For the text-containing cell, return its midpoint in (X, Y) coordinate format. 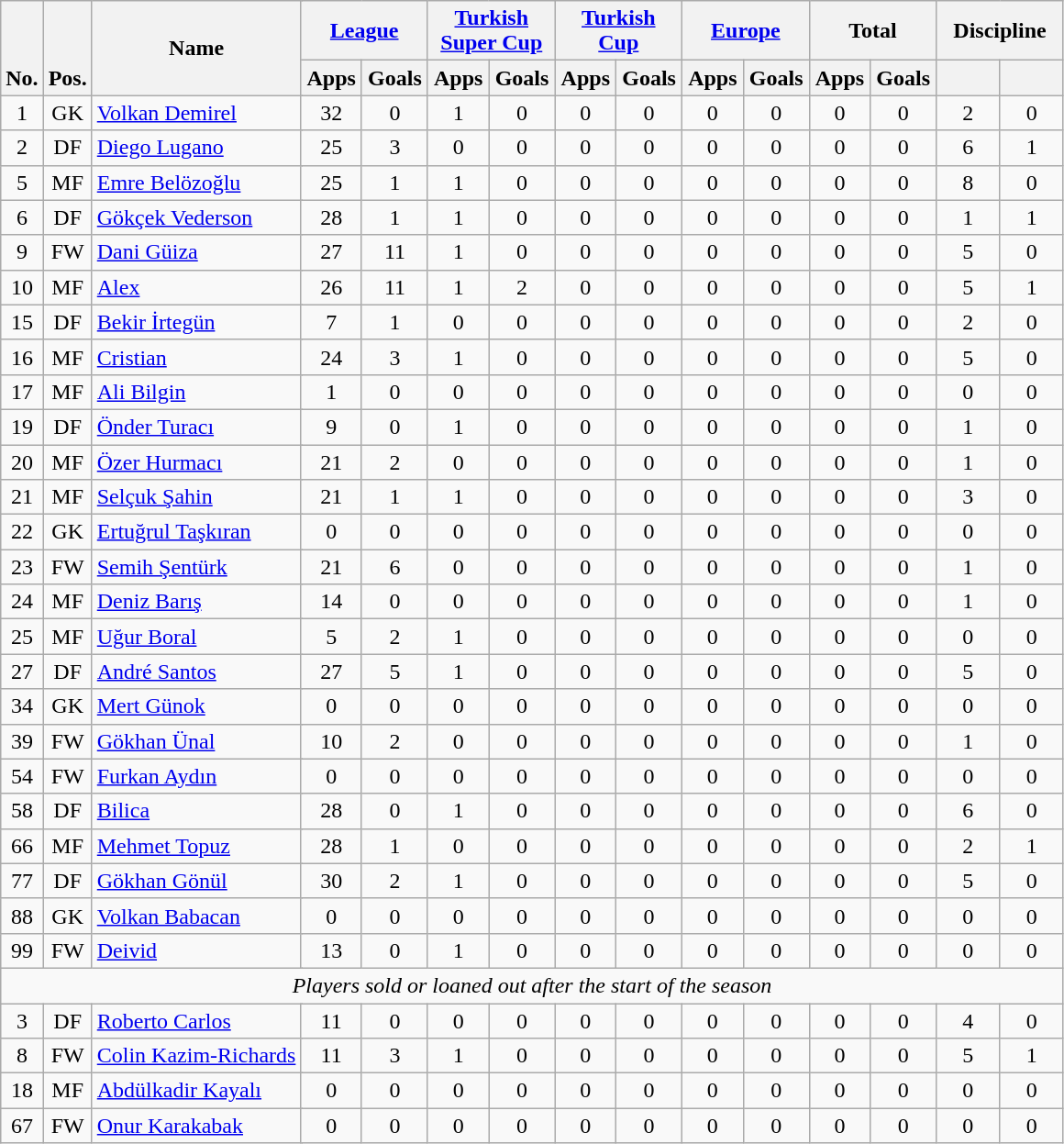
7 (332, 322)
22 (22, 532)
Bilica (196, 811)
Pos. (68, 48)
Semih Şentürk (196, 567)
39 (22, 741)
Uğur Boral (196, 637)
14 (332, 602)
Deivid (196, 950)
Cristian (196, 357)
Players sold or loaned out after the start of the season (532, 985)
Name (196, 48)
23 (22, 567)
Deniz Barış (196, 602)
Gökhan Gönül (196, 881)
13 (332, 950)
4 (969, 1021)
Emre Belözoğlu (196, 183)
Abdülkadir Kayalı (196, 1091)
Roberto Carlos (196, 1021)
18 (22, 1091)
League (365, 31)
Turkish Cup (618, 31)
Discipline (1000, 31)
Özer Hurmacı (196, 461)
17 (22, 392)
Alex (196, 287)
20 (22, 461)
Total (873, 31)
Volkan Demirel (196, 113)
André Santos (196, 672)
Europe (747, 31)
67 (22, 1126)
19 (22, 427)
Selçuk Şahin (196, 497)
Volkan Babacan (196, 916)
15 (22, 322)
Önder Turacı (196, 427)
Mehmet Topuz (196, 846)
34 (22, 706)
Furkan Aydın (196, 776)
77 (22, 881)
Onur Karakabak (196, 1126)
Ertuğrul Taşkıran (196, 532)
88 (22, 916)
Gökhan Ünal (196, 741)
Gökçek Vederson (196, 217)
32 (332, 113)
Dani Güiza (196, 252)
26 (332, 287)
Colin Kazim-Richards (196, 1056)
Mert Günok (196, 706)
No. (22, 48)
16 (22, 357)
Turkish Super Cup (492, 31)
Ali Bilgin (196, 392)
58 (22, 811)
Diego Lugano (196, 148)
54 (22, 776)
99 (22, 950)
66 (22, 846)
30 (332, 881)
Bekir İrtegün (196, 322)
